Determine the (X, Y) coordinate at the center of the cell enclosing the given text.  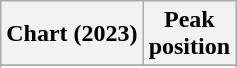
Peakposition (189, 34)
Chart (2023) (72, 34)
